Return the (X, Y) coordinate for the center point of the cell that contains the specified text.  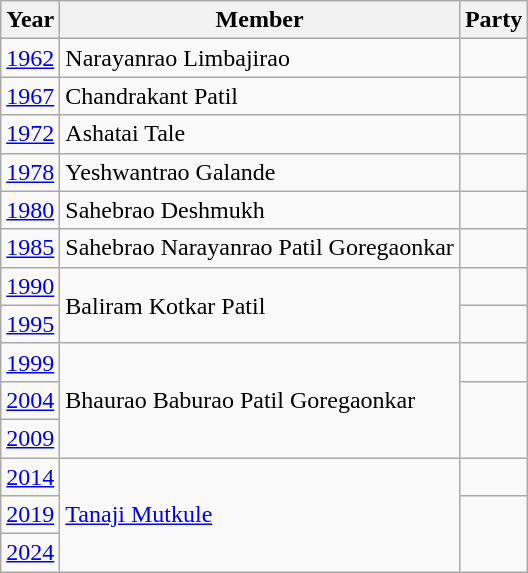
Tanaji Mutkule (260, 515)
1972 (30, 134)
Chandrakant Patil (260, 96)
2014 (30, 477)
Narayanrao Limbajirao (260, 58)
1962 (30, 58)
1980 (30, 210)
1978 (30, 172)
1967 (30, 96)
2019 (30, 515)
Baliram Kotkar Patil (260, 305)
1999 (30, 362)
2009 (30, 438)
Year (30, 20)
Yeshwantrao Galande (260, 172)
Sahebrao Narayanrao Patil Goregaonkar (260, 248)
1995 (30, 324)
Sahebrao Deshmukh (260, 210)
Ashatai Tale (260, 134)
Party (493, 20)
Member (260, 20)
2004 (30, 400)
1985 (30, 248)
Bhaurao Baburao Patil Goregaonkar (260, 400)
2024 (30, 553)
1990 (30, 286)
